Determine the [X, Y] coordinate at the center of the cell enclosing the given text.  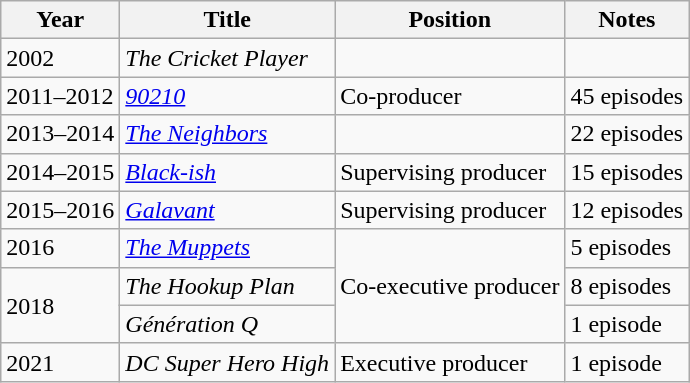
15 episodes [627, 172]
2011–2012 [60, 96]
5 episodes [627, 248]
2021 [60, 362]
22 episodes [627, 134]
2002 [60, 58]
12 episodes [627, 210]
Notes [627, 20]
Black-ish [228, 172]
The Neighbors [228, 134]
45 episodes [627, 96]
Co-producer [450, 96]
The Hookup Plan [228, 286]
Title [228, 20]
2016 [60, 248]
Génération Q [228, 324]
Galavant [228, 210]
90210 [228, 96]
Position [450, 20]
Co-executive producer [450, 286]
Executive producer [450, 362]
The Muppets [228, 248]
Year [60, 20]
The Cricket Player [228, 58]
2018 [60, 305]
8 episodes [627, 286]
DC Super Hero High [228, 362]
2014–2015 [60, 172]
2015–2016 [60, 210]
2013–2014 [60, 134]
